Search for the cell housing the specified text and yield its (x, y) center coordinate. 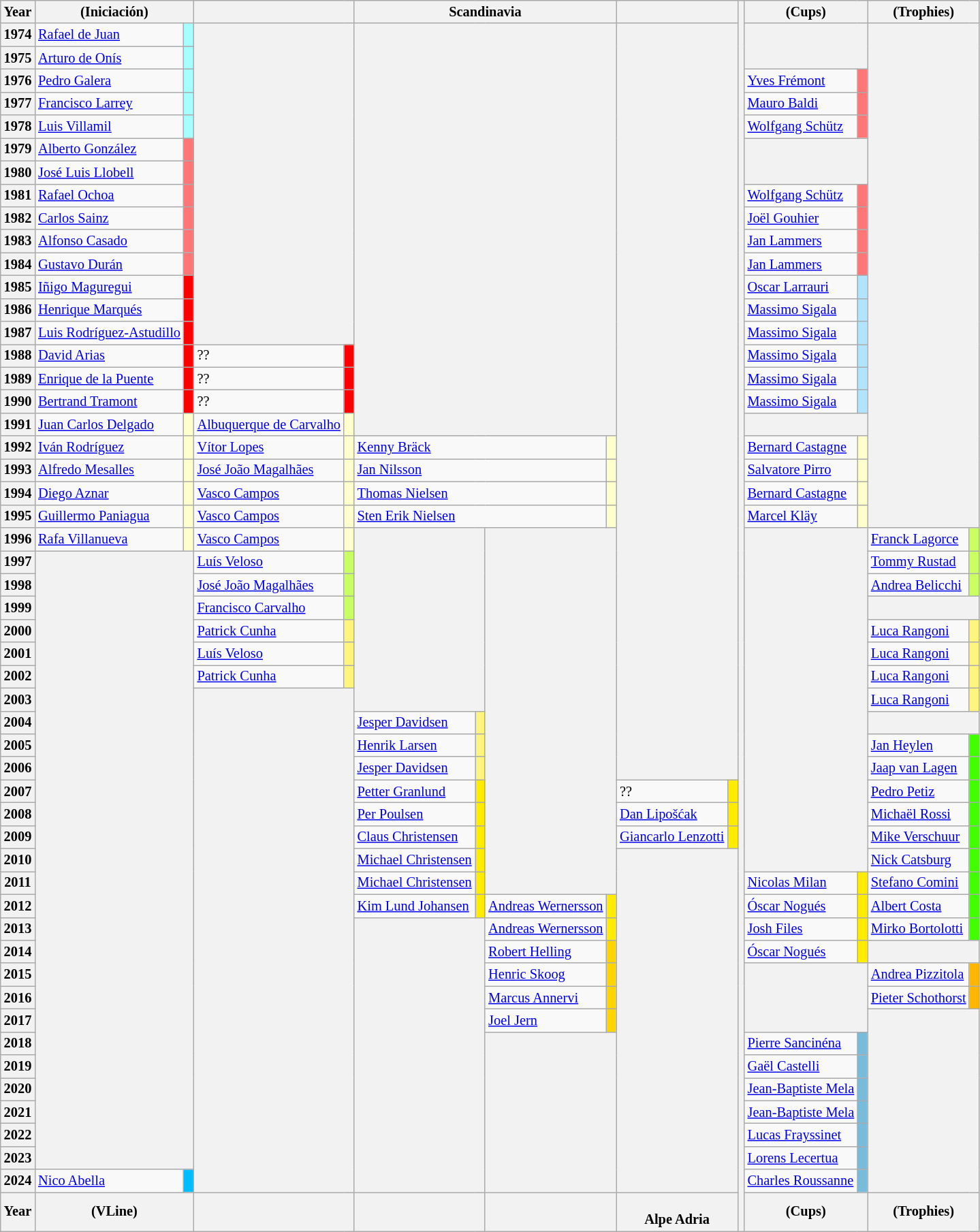
Rafael de Juan (109, 35)
Andrea Belicchi (919, 585)
1985 (18, 287)
2014 (18, 951)
2000 (18, 631)
Albuquerque de Carvalho (269, 424)
Yves Frémont (801, 80)
Salvatore Pirro (801, 470)
1983 (18, 241)
Nicolas Milan (801, 883)
2017 (18, 1020)
Charles Roussanne (801, 1181)
Josh Files (801, 929)
Jan Nilsson (481, 470)
2011 (18, 883)
Alfredo Mesalles (109, 470)
1999 (18, 607)
Jaap van Lagen (919, 768)
Michaël Rossi (919, 814)
Andrea Pizzitola (919, 975)
2001 (18, 654)
Henrik Larsen (415, 745)
Henric Skoog (546, 975)
Luis Rodríguez-Astudillo (109, 333)
Pierre Sancinéna (801, 1043)
Mike Verschuur (919, 837)
1984 (18, 264)
1996 (18, 539)
Diego Aznar (109, 493)
2007 (18, 791)
2021 (18, 1112)
1997 (18, 562)
Vítor Lopes (269, 447)
1991 (18, 424)
Francisco Larrey (109, 104)
Lorens Lecertua (801, 1158)
2020 (18, 1089)
2002 (18, 676)
1995 (18, 516)
2023 (18, 1158)
Nico Abella (109, 1181)
Gaël Castelli (801, 1067)
Gustavo Durán (109, 264)
1998 (18, 585)
1980 (18, 172)
Luis Villamil (109, 127)
Sten Erik Nielsen (481, 516)
Claus Christensen (415, 837)
1994 (18, 493)
Petter Granlund (415, 791)
Alfonso Casado (109, 241)
Thomas Nielsen (481, 493)
2004 (18, 723)
2010 (18, 860)
2019 (18, 1067)
2018 (18, 1043)
Marcel Kläy (801, 516)
Kim Lund Johansen (415, 906)
1979 (18, 149)
2015 (18, 975)
Enrique de la Puente (109, 379)
Nick Catsburg (919, 860)
Joël Gouhier (801, 218)
Franck Lagorce (919, 539)
Scandinavia (485, 12)
Alberto González (109, 149)
1981 (18, 195)
Rafael Ochoa (109, 195)
2003 (18, 699)
1975 (18, 58)
Jan Heylen (919, 745)
Per Poulsen (415, 814)
Pedro Galera (109, 80)
(Iniciación) (114, 12)
David Arias (109, 356)
2022 (18, 1135)
(VLine) (114, 1212)
Albert Costa (919, 906)
Iván Rodríguez (109, 447)
Bertrand Tramont (109, 401)
José Luis Llobell (109, 172)
Giancarlo Lenzotti (671, 837)
Kenny Bräck (481, 447)
1974 (18, 35)
Henrique Marqués (109, 310)
2013 (18, 929)
1988 (18, 356)
Stefano Comini (919, 883)
2006 (18, 768)
1978 (18, 127)
2024 (18, 1181)
Dan Lipošćak (671, 814)
2009 (18, 837)
Francisco Carvalho (269, 607)
1982 (18, 218)
2016 (18, 998)
1977 (18, 104)
2008 (18, 814)
Mauro Baldi (801, 104)
Mirko Bortolotti (919, 929)
Alpe Adria (677, 1212)
Rafa Villanueva (109, 539)
Iñigo Maguregui (109, 287)
Joel Jern (546, 1020)
Juan Carlos Delgado (109, 424)
Marcus Annervi (546, 998)
1989 (18, 379)
2005 (18, 745)
Pedro Petiz (919, 791)
Pieter Schothorst (919, 998)
1992 (18, 447)
Arturo de Onís (109, 58)
Oscar Larrauri (801, 287)
Tommy Rustad (919, 562)
1976 (18, 80)
1990 (18, 401)
Robert Helling (546, 951)
1993 (18, 470)
2012 (18, 906)
Lucas Frayssinet (801, 1135)
Carlos Sainz (109, 218)
1986 (18, 310)
Guillermo Paniagua (109, 516)
1987 (18, 333)
